Determine the (X, Y) coordinate at the center of the cell enclosing the given text.  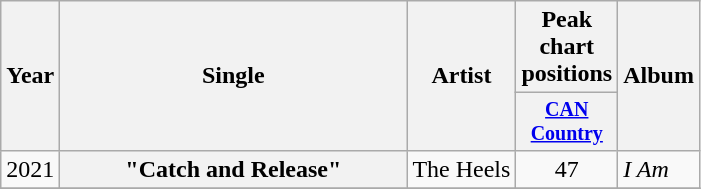
Peak chart positions (567, 47)
The Heels (462, 169)
"Catch and Release" (234, 169)
2021 (30, 169)
Album (659, 76)
Artist (462, 76)
Year (30, 76)
Single (234, 76)
CAN Country (567, 122)
47 (567, 169)
I Am (659, 169)
